Find where the given text appears and provide that cell's center as [X, Y] coordinate. 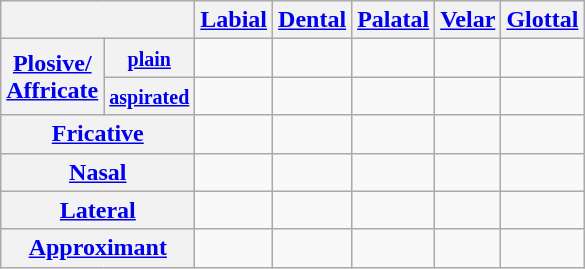
Lateral [98, 210]
Labial [234, 20]
Approximant [98, 248]
plain [150, 58]
Dental [312, 20]
Plosive/Affricate [52, 77]
Fricative [98, 134]
Glottal [542, 20]
Nasal [98, 172]
Velar [468, 20]
Palatal [394, 20]
aspirated [150, 96]
